Identify which cell holds the provided text, then report its (X, Y) central coordinate. 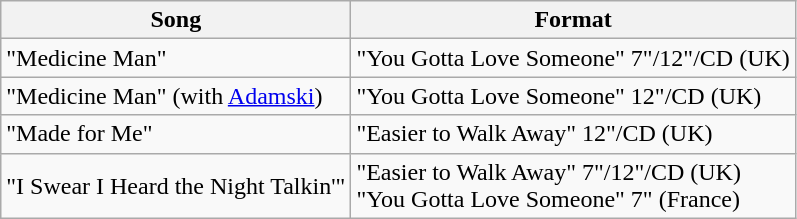
"You Gotta Love Someone" 12"/CD (UK) (573, 96)
"I Swear I Heard the Night Talkin'" (176, 186)
"Made for Me" (176, 134)
"Medicine Man" (with Adamski) (176, 96)
"Easier to Walk Away" 7"/12"/CD (UK)"You Gotta Love Someone" 7" (France) (573, 186)
"You Gotta Love Someone" 7"/12"/CD (UK) (573, 58)
"Easier to Walk Away" 12"/CD (UK) (573, 134)
Format (573, 20)
Song (176, 20)
"Medicine Man" (176, 58)
